Provide the (x, y) coordinate of the cell's center where the given text is located.  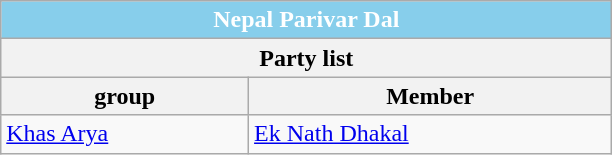
Khas Arya (125, 134)
Member (430, 96)
group (125, 96)
Party list (306, 58)
Nepal Parivar Dal (306, 20)
Ek Nath Dhakal (430, 134)
